Return the [x, y] coordinate for the center point of the cell that contains the specified text.  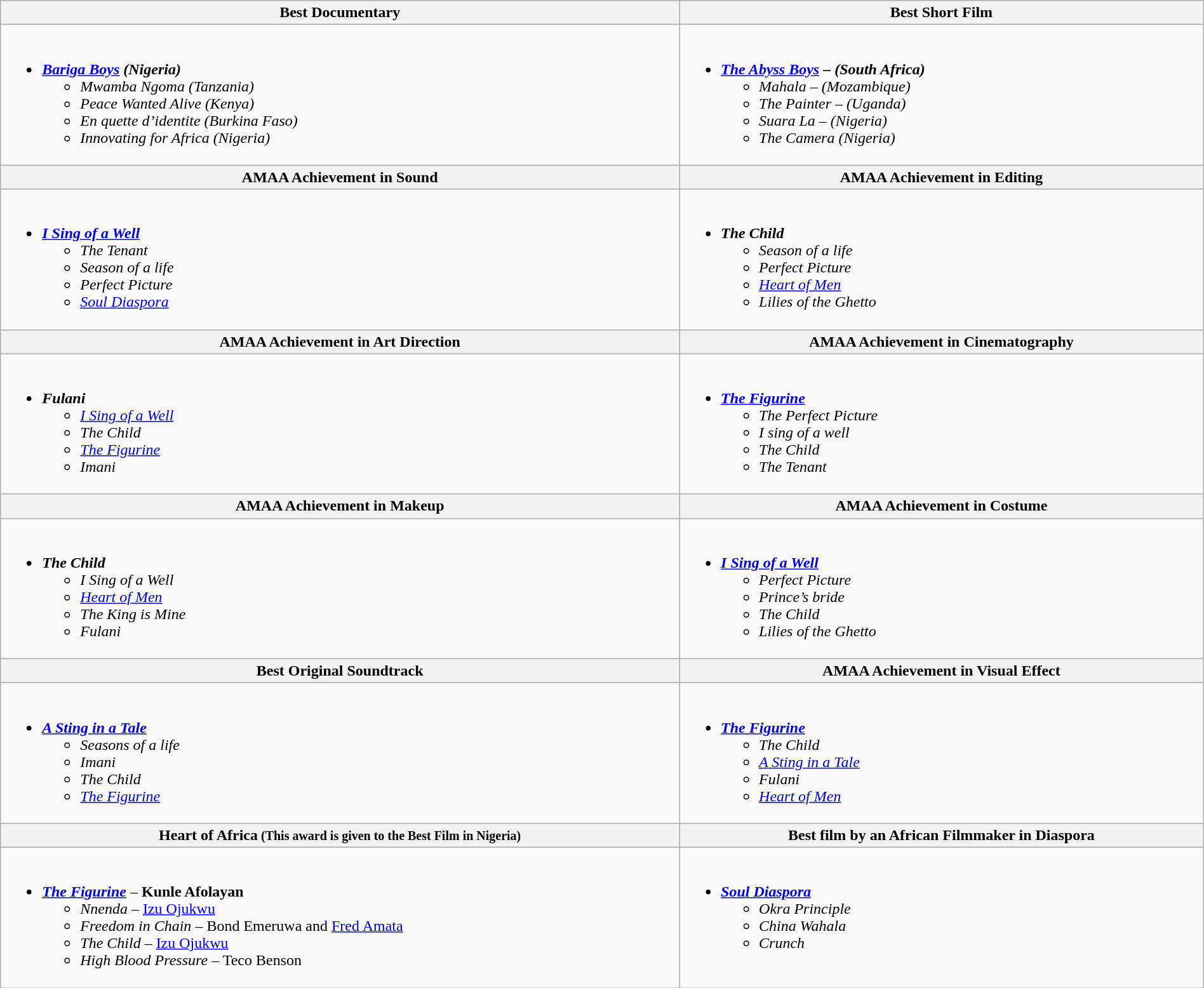
AMAA Achievement in Cinematography [942, 342]
Best film by an African Filmmaker in Diaspora [942, 835]
A Sting in a TaleSeasons of a lifeImaniThe ChildThe Figurine [340, 753]
The Abyss Boys – (South Africa)Mahala – (Mozambique)The Painter – (Uganda)Suara La – (Nigeria)The Camera (Nigeria) [942, 95]
Best Original Soundtrack [340, 671]
The FigurineThe ChildA Sting in a TaleFulaniHeart of Men [942, 753]
Best Short Film [942, 13]
The Figurine – Kunle AfolayanNnenda – Izu OjukwuFreedom in Chain – Bond Emeruwa and Fred AmataThe Child – Izu OjukwuHigh Blood Pressure – Teco Benson [340, 917]
I Sing of a WellThe TenantSeason of a lifePerfect PictureSoul Diaspora [340, 259]
Best Documentary [340, 13]
AMAA Achievement in Makeup [340, 506]
The ChildI Sing of a WellHeart of MenThe King is MineFulani [340, 588]
The FigurineThe Perfect PictureI sing of a wellThe ChildThe Tenant [942, 424]
Heart of Africa (This award is given to the Best Film in Nigeria) [340, 835]
AMAA Achievement in Editing [942, 177]
The ChildSeason of a lifePerfect PictureHeart of MenLilies of the Ghetto [942, 259]
AMAA Achievement in Visual Effect [942, 671]
Bariga Boys (Nigeria)Mwamba Ngoma (Tanzania)Peace Wanted Alive (Kenya)En quette d’identite (Burkina Faso)Innovating for Africa (Nigeria) [340, 95]
AMAA Achievement in Sound [340, 177]
AMAA Achievement in Art Direction [340, 342]
I Sing of a WellPerfect PicturePrince’s brideThe ChildLilies of the Ghetto [942, 588]
AMAA Achievement in Costume [942, 506]
Soul DiasporaOkra PrincipleChina WahalaCrunch [942, 917]
FulaniI Sing of a WellThe ChildThe FigurineImani [340, 424]
